Provide the (X, Y) coordinate of the cell's center where the given text is located.  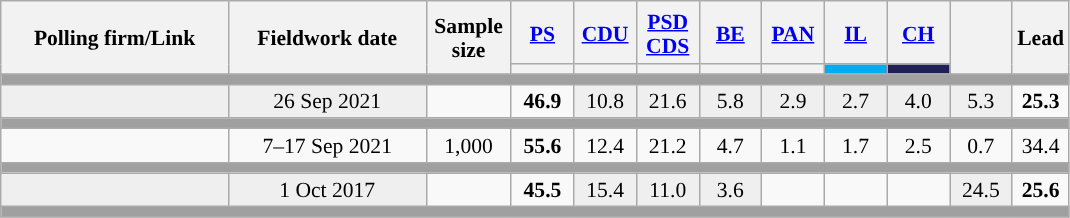
5.3 (982, 101)
2.9 (794, 101)
1,000 (468, 146)
2.5 (918, 146)
CDU (606, 32)
1.1 (794, 146)
25.3 (1040, 101)
IL (856, 32)
21.6 (668, 101)
3.6 (730, 190)
BE (730, 32)
CH (918, 32)
5.8 (730, 101)
45.5 (542, 190)
7–17 Sep 2021 (327, 146)
Polling firm/Link (115, 38)
2.7 (856, 101)
4.7 (730, 146)
21.2 (668, 146)
0.7 (982, 146)
10.8 (606, 101)
24.5 (982, 190)
1 Oct 2017 (327, 190)
25.6 (1040, 190)
15.4 (606, 190)
12.4 (606, 146)
Lead (1040, 38)
PAN (794, 32)
55.6 (542, 146)
34.4 (1040, 146)
26 Sep 2021 (327, 101)
PSDCDS (668, 32)
11.0 (668, 190)
4.0 (918, 101)
46.9 (542, 101)
PS (542, 32)
Sample size (468, 38)
1.7 (856, 146)
Fieldwork date (327, 38)
